Identify which cell holds the provided text, then report its (x, y) central coordinate. 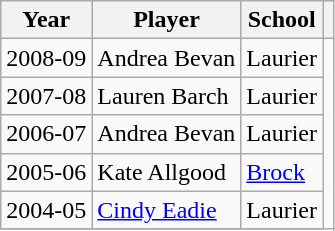
School (282, 20)
Year (46, 20)
Kate Allgood (166, 172)
Cindy Eadie (166, 210)
2005-06 (46, 172)
2007-08 (46, 96)
Brock (282, 172)
2008-09 (46, 58)
Lauren Barch (166, 96)
Player (166, 20)
2006-07 (46, 134)
2004-05 (46, 210)
